Extract the [X, Y] coordinate from the center of the cell holding the provided text.  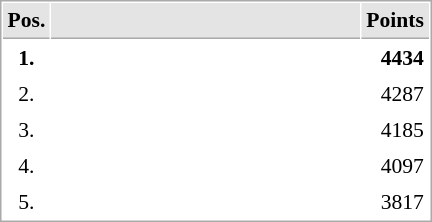
4434 [396, 57]
3817 [396, 201]
3. [26, 129]
Points [396, 21]
1. [26, 57]
4185 [396, 129]
4287 [396, 93]
2. [26, 93]
5. [26, 201]
4. [26, 165]
Pos. [26, 21]
4097 [396, 165]
